Capture the cell that displays the provided text and extract its [x, y] central coordinate. 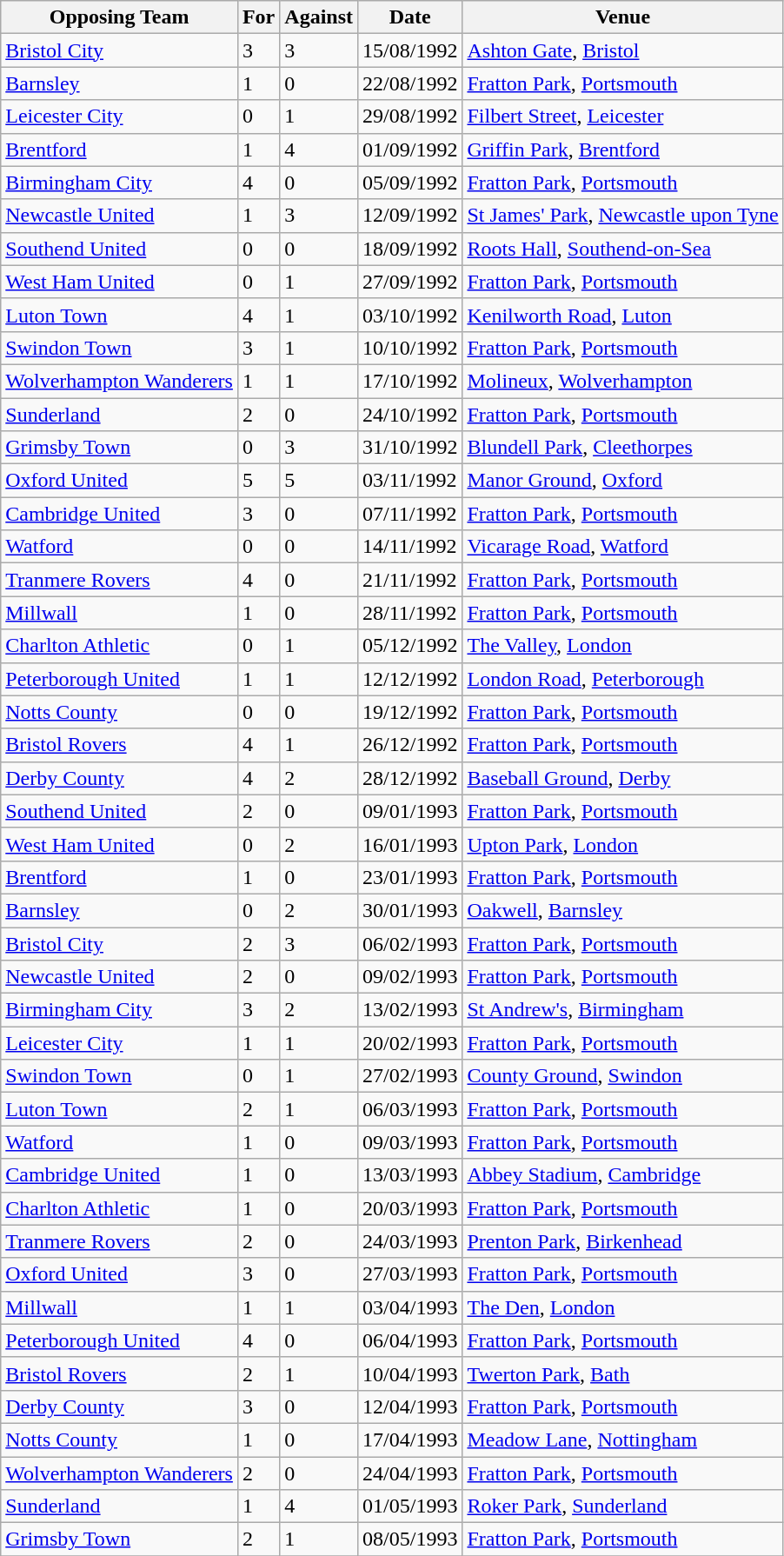
15/08/1992 [410, 50]
18/09/1992 [410, 249]
The Valley, London [622, 646]
05/09/1992 [410, 183]
19/12/1992 [410, 712]
Venue [622, 17]
09/03/1993 [410, 1142]
20/03/1993 [410, 1208]
23/01/1993 [410, 877]
06/03/1993 [410, 1109]
06/02/1993 [410, 943]
22/08/1992 [410, 83]
Vicarage Road, Watford [622, 547]
10/04/1993 [410, 1373]
London Road, Peterborough [622, 679]
Molineux, Wolverhampton [622, 381]
09/02/1993 [410, 977]
Roots Hall, Southend-on-Sea [622, 249]
17/10/1992 [410, 381]
Filbert Street, Leicester [622, 116]
Blundell Park, Cleethorpes [622, 448]
Griffin Park, Brentford [622, 150]
Meadow Lane, Nottingham [622, 1440]
06/04/1993 [410, 1340]
13/02/1993 [410, 1010]
St Andrew's, Birmingham [622, 1010]
County Ground, Swindon [622, 1076]
27/09/1992 [410, 282]
30/01/1993 [410, 910]
Ashton Gate, Bristol [622, 50]
20/02/1993 [410, 1043]
27/03/1993 [410, 1274]
10/10/1992 [410, 348]
03/04/1993 [410, 1307]
Against [319, 17]
12/04/1993 [410, 1406]
31/10/1992 [410, 448]
07/11/1992 [410, 514]
Baseball Ground, Derby [622, 778]
09/01/1993 [410, 811]
08/05/1993 [410, 1539]
13/03/1993 [410, 1175]
Opposing Team [120, 17]
17/04/1993 [410, 1440]
27/02/1993 [410, 1076]
Roker Park, Sunderland [622, 1506]
Kenilworth Road, Luton [622, 315]
Oakwell, Barnsley [622, 910]
14/11/1992 [410, 547]
28/11/1992 [410, 613]
For [258, 17]
Abbey Stadium, Cambridge [622, 1175]
03/10/1992 [410, 315]
24/03/1993 [410, 1241]
16/01/1993 [410, 844]
Twerton Park, Bath [622, 1373]
03/11/1992 [410, 481]
01/09/1992 [410, 150]
24/10/1992 [410, 415]
St James' Park, Newcastle upon Tyne [622, 216]
12/12/1992 [410, 679]
26/12/1992 [410, 745]
The Den, London [622, 1307]
01/05/1993 [410, 1506]
05/12/1992 [410, 646]
24/04/1993 [410, 1473]
Prenton Park, Birkenhead [622, 1241]
Manor Ground, Oxford [622, 481]
12/09/1992 [410, 216]
Upton Park, London [622, 844]
29/08/1992 [410, 116]
28/12/1992 [410, 778]
21/11/1992 [410, 580]
Date [410, 17]
